Find where the given text appears and provide that cell's center as (x, y) coordinate. 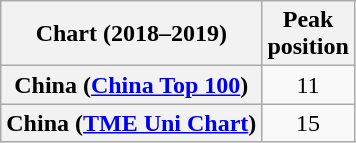
Chart (2018–2019) (132, 34)
China (TME Uni Chart) (132, 123)
China (China Top 100) (132, 85)
Peakposition (308, 34)
11 (308, 85)
15 (308, 123)
